For the text-containing cell, return its midpoint in [X, Y] coordinate format. 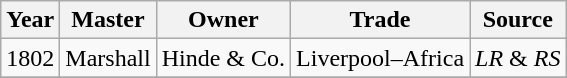
Master [108, 20]
Source [518, 20]
Owner [223, 20]
1802 [30, 58]
LR & RS [518, 58]
Year [30, 20]
Liverpool–Africa [380, 58]
Marshall [108, 58]
Hinde & Co. [223, 58]
Trade [380, 20]
